Capture the cell that displays the provided text and extract its (x, y) central coordinate. 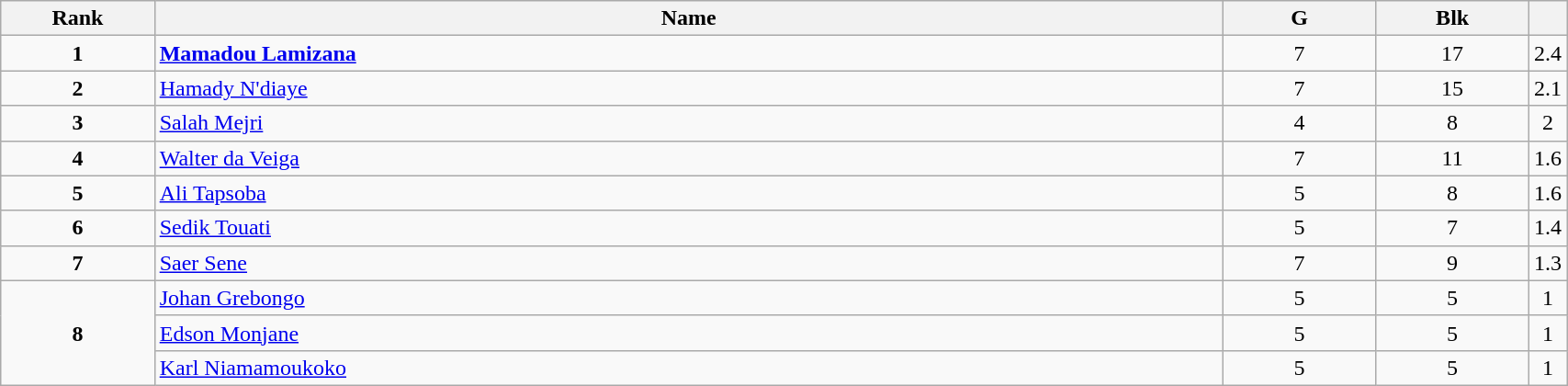
Edson Monjane (689, 333)
2.4 (1549, 53)
15 (1453, 88)
3 (77, 123)
Ali Tapsoba (689, 193)
6 (77, 228)
Salah Mejri (689, 123)
Name (689, 18)
Saer Sene (689, 263)
Walter da Veiga (689, 158)
Hamady N'diaye (689, 88)
Karl Niamamoukoko (689, 368)
Johan Grebongo (689, 298)
Rank (77, 18)
9 (1453, 263)
Blk (1453, 18)
Mamadou Lamizana (689, 53)
G (1299, 18)
2.1 (1549, 88)
17 (1453, 53)
1.4 (1549, 228)
Sedik Touati (689, 228)
11 (1453, 158)
1.3 (1549, 263)
